Provide the (X, Y) coordinate of the cell's center where the given text is located.  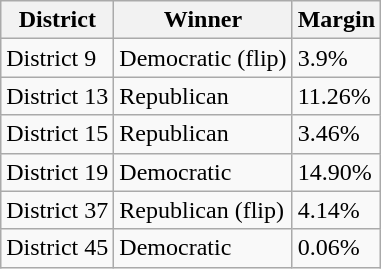
District 37 (58, 210)
Winner (203, 20)
3.9% (336, 58)
3.46% (336, 134)
Republican (flip) (203, 210)
District 13 (58, 96)
4.14% (336, 210)
District 19 (58, 172)
District 9 (58, 58)
Margin (336, 20)
District (58, 20)
District 45 (58, 248)
Democratic (flip) (203, 58)
11.26% (336, 96)
0.06% (336, 248)
14.90% (336, 172)
District 15 (58, 134)
